Locate the cell with the specified text and output its (X, Y) center coordinate. 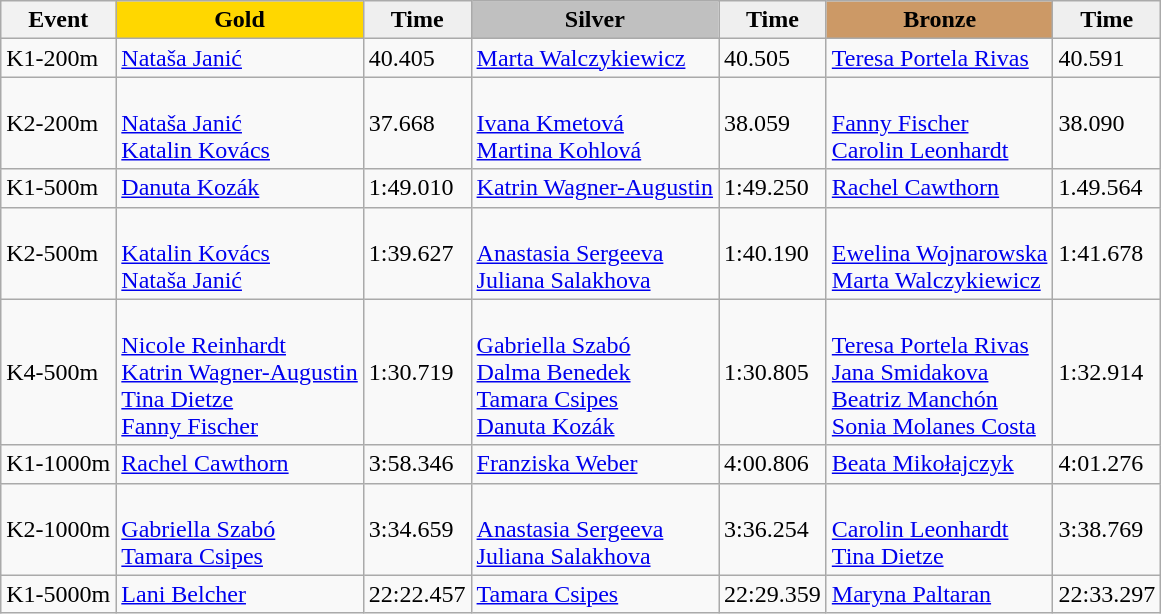
Katrin Wagner-Augustin (595, 188)
38.059 (773, 123)
3:36.254 (773, 529)
40.405 (417, 58)
Ivana KmetováMartina Kohlová (595, 123)
K1-5000m (58, 594)
Nicole ReinhardtKatrin Wagner-AugustinTina DietzeFanny Fischer (240, 372)
40.591 (1107, 58)
Gabriella SzabóDalma BenedekTamara CsipesDanuta Kozák (595, 372)
38.090 (1107, 123)
1:40.190 (773, 253)
Marta Walczykiewicz (595, 58)
Franziska Weber (595, 464)
Katalin KovácsNataša Janić (240, 253)
3:38.769 (1107, 529)
K1-1000m (58, 464)
Danuta Kozák (240, 188)
Fanny FischerCarolin Leonhardt (940, 123)
1:49.250 (773, 188)
Tamara Csipes (595, 594)
Nataša JanićKatalin Kovács (240, 123)
Nataša Janić (240, 58)
Bronze (940, 20)
Gold (240, 20)
1:49.010 (417, 188)
37.668 (417, 123)
1:30.805 (773, 372)
1:39.627 (417, 253)
Beata Mikołajczyk (940, 464)
Carolin LeonhardtTina Dietze (940, 529)
K1-500m (58, 188)
40.505 (773, 58)
22:22.457 (417, 594)
K4-500m (58, 372)
22:33.297 (1107, 594)
1:32.914 (1107, 372)
Ewelina WojnarowskaMarta Walczykiewicz (940, 253)
1:41.678 (1107, 253)
K2-200m (58, 123)
Gabriella SzabóTamara Csipes (240, 529)
K1-200m (58, 58)
Silver (595, 20)
Maryna Paltaran (940, 594)
Event (58, 20)
Teresa Portela RivasJana SmidakovaBeatriz ManchónSonia Molanes Costa (940, 372)
K2-500m (58, 253)
1:30.719 (417, 372)
Teresa Portela Rivas (940, 58)
K2-1000m (58, 529)
1.49.564 (1107, 188)
4:00.806 (773, 464)
4:01.276 (1107, 464)
22:29.359 (773, 594)
3:34.659 (417, 529)
Lani Belcher (240, 594)
3:58.346 (417, 464)
